Detect which cell encompasses the target text, then output its (X, Y) center coordinate. 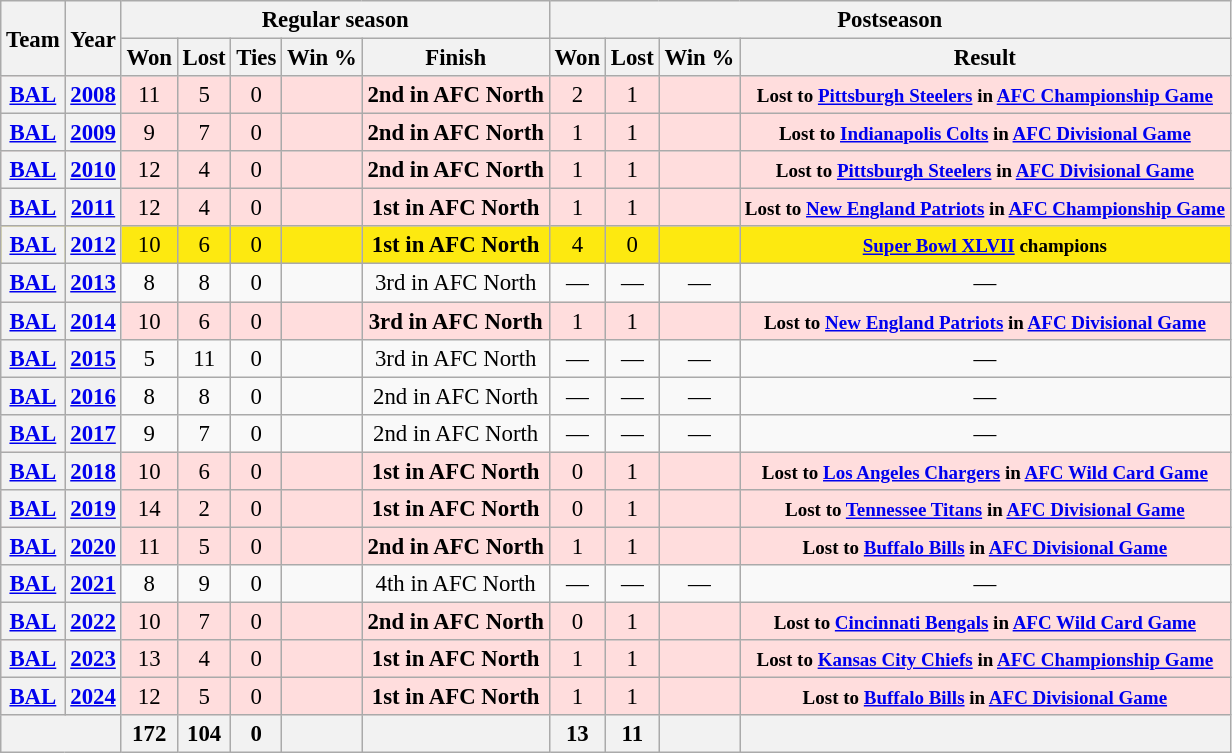
Result (986, 58)
2015 (93, 358)
Lost to Kansas City Chiefs in AFC Championship Game (986, 659)
2017 (93, 433)
Ties (256, 58)
104 (204, 734)
4th in AFC North (456, 584)
Lost to Pittsburgh Steelers in AFC Championship Game (986, 95)
Regular season (335, 20)
2019 (93, 509)
2021 (93, 584)
2018 (93, 471)
Lost to Pittsburgh Steelers in AFC Divisional Game (986, 170)
Finish (456, 58)
Postseason (890, 20)
14 (149, 509)
2012 (93, 245)
2013 (93, 283)
2024 (93, 697)
Lost to New England Patriots in AFC Divisional Game (986, 321)
2014 (93, 321)
2023 (93, 659)
Lost to Los Angeles Chargers in AFC Wild Card Game (986, 471)
Super Bowl XLVII champions (986, 245)
172 (149, 734)
2008 (93, 95)
Lost to Cincinnati Bengals in AFC Wild Card Game (986, 621)
2020 (93, 546)
2016 (93, 396)
Lost to Tennessee Titans in AFC Divisional Game (986, 509)
2022 (93, 621)
2010 (93, 170)
2011 (93, 208)
Team (33, 38)
Lost to New England Patriots in AFC Championship Game (986, 208)
2009 (93, 133)
Lost to Indianapolis Colts in AFC Divisional Game (986, 133)
Year (93, 38)
